Determine the [x, y] coordinate at the center of the cell enclosing the given text.  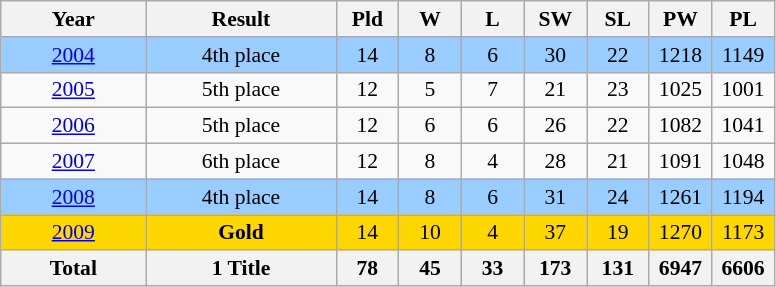
131 [618, 269]
23 [618, 90]
173 [556, 269]
Year [74, 19]
PW [680, 19]
1082 [680, 126]
2006 [74, 126]
1 Title [241, 269]
19 [618, 233]
28 [556, 162]
2008 [74, 197]
6th place [241, 162]
31 [556, 197]
1048 [744, 162]
1218 [680, 55]
2004 [74, 55]
5 [430, 90]
L [492, 19]
SL [618, 19]
6606 [744, 269]
6947 [680, 269]
30 [556, 55]
2005 [74, 90]
10 [430, 233]
2009 [74, 233]
33 [492, 269]
1041 [744, 126]
78 [368, 269]
Result [241, 19]
1261 [680, 197]
26 [556, 126]
SW [556, 19]
24 [618, 197]
Total [74, 269]
Pld [368, 19]
1194 [744, 197]
1149 [744, 55]
PL [744, 19]
Gold [241, 233]
1025 [680, 90]
2007 [74, 162]
7 [492, 90]
37 [556, 233]
1001 [744, 90]
1091 [680, 162]
1270 [680, 233]
45 [430, 269]
1173 [744, 233]
W [430, 19]
